Find where the given text appears and provide that cell's center as [x, y] coordinate. 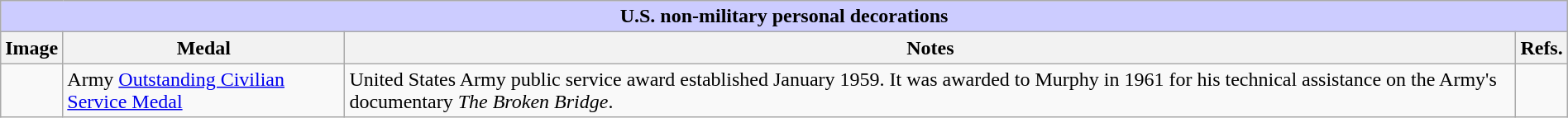
Medal [203, 48]
Refs. [1542, 48]
Image [31, 48]
Notes [930, 48]
U.S. non-military personal decorations [784, 17]
Army Outstanding Civilian Service Medal [203, 91]
